Return the [X, Y] coordinate for the center point of the cell that contains the specified text.  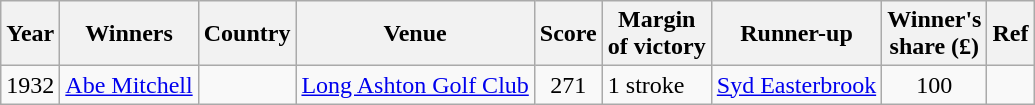
Country [247, 34]
Long Ashton Golf Club [415, 85]
271 [568, 85]
Abe Mitchell [129, 85]
Year [30, 34]
Winner'sshare (£) [934, 34]
Syd Easterbrook [796, 85]
Ref [1010, 34]
Winners [129, 34]
Marginof victory [656, 34]
Runner-up [796, 34]
Score [568, 34]
1932 [30, 85]
Venue [415, 34]
100 [934, 85]
1 stroke [656, 85]
